Output the (x, y) coordinate of the center of the cell containing the given text.  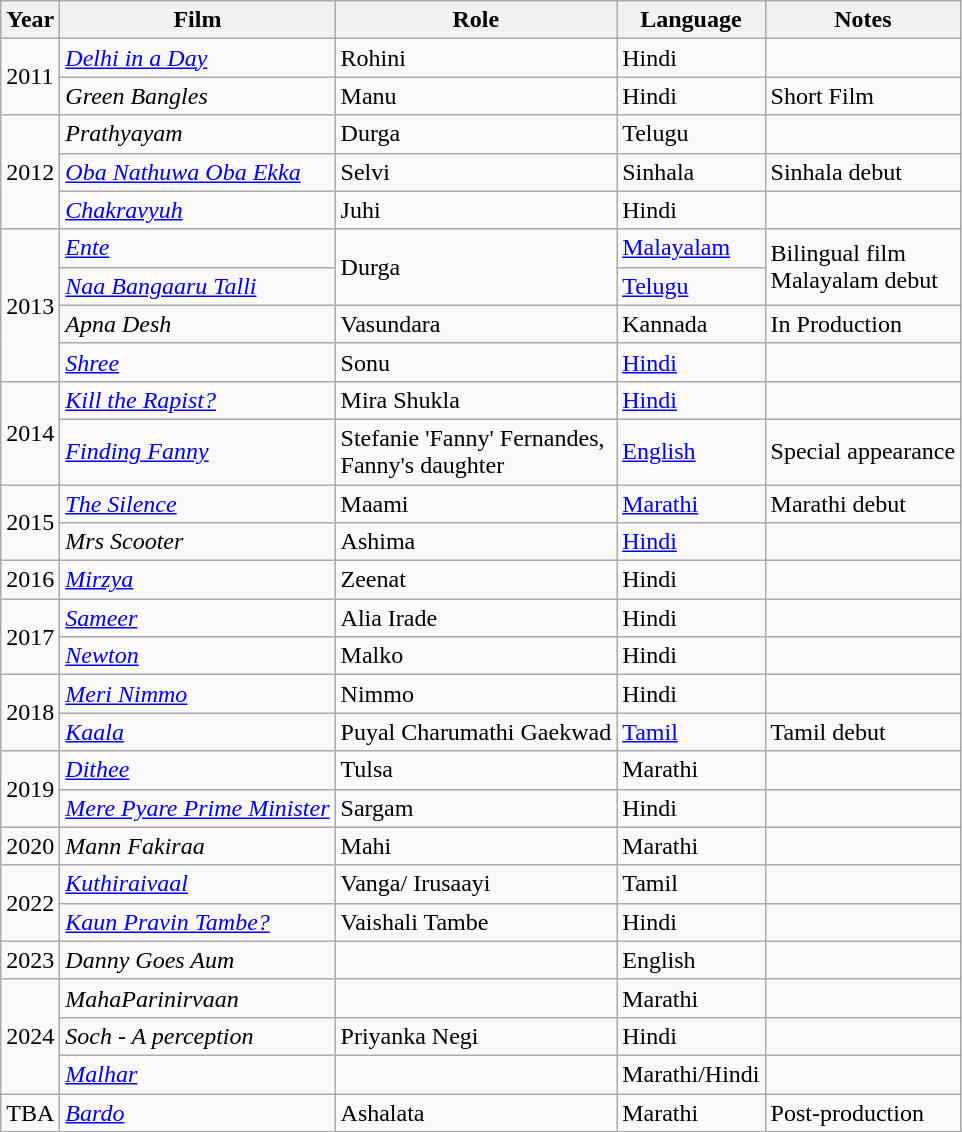
Prathyayam (198, 134)
MahaParinirvaan (198, 998)
2018 (30, 713)
Apna Desh (198, 324)
Selvi (476, 172)
Role (476, 20)
2020 (30, 846)
Vasundara (476, 324)
Short Film (863, 96)
Malko (476, 656)
Language (691, 20)
Sinhala debut (863, 172)
Marathi/Hindi (691, 1074)
2023 (30, 960)
Delhi in a Day (198, 58)
Rohini (476, 58)
Mere Pyare Prime Minister (198, 808)
Kuthiraivaal (198, 884)
In Production (863, 324)
2024 (30, 1036)
Stefanie 'Fanny' Fernandes,Fanny's daughter (476, 452)
Priyanka Negi (476, 1036)
Ashalata (476, 1113)
Kaun Pravin Tambe? (198, 922)
Zeenat (476, 580)
2013 (30, 305)
Meri Nimmo (198, 694)
The Silence (198, 503)
Soch - A perception (198, 1036)
Tamil debut (863, 732)
Notes (863, 20)
Oba Nathuwa Oba Ekka (198, 172)
Danny Goes Aum (198, 960)
2017 (30, 637)
Mira Shukla (476, 400)
2019 (30, 789)
2014 (30, 432)
Malhar (198, 1074)
Maami (476, 503)
Puyal Charumathi Gaekwad (476, 732)
Manu (476, 96)
Ashima (476, 542)
Mrs Scooter (198, 542)
Mirzya (198, 580)
Juhi (476, 210)
Dithee (198, 770)
Finding Fanny (198, 452)
Nimmo (476, 694)
Alia Irade (476, 618)
Naa Bangaaru Talli (198, 286)
Special appearance (863, 452)
Kill the Rapist? (198, 400)
Mann Fakiraa (198, 846)
Film (198, 20)
Shree (198, 362)
2016 (30, 580)
Kaala (198, 732)
Green Bangles (198, 96)
Malayalam (691, 248)
2015 (30, 522)
Bilingual filmMalayalam debut (863, 267)
Vaishali Tambe (476, 922)
Sargam (476, 808)
Post-production (863, 1113)
TBA (30, 1113)
2011 (30, 77)
Sinhala (691, 172)
Tulsa (476, 770)
Newton (198, 656)
Marathi debut (863, 503)
Vanga/ Irusaayi (476, 884)
Sonu (476, 362)
Sameer (198, 618)
Year (30, 20)
2022 (30, 903)
Chakravyuh (198, 210)
Ente (198, 248)
2012 (30, 172)
Bardo (198, 1113)
Mahi (476, 846)
Kannada (691, 324)
